Determine the [X, Y] coordinate at the center of the cell enclosing the given text.  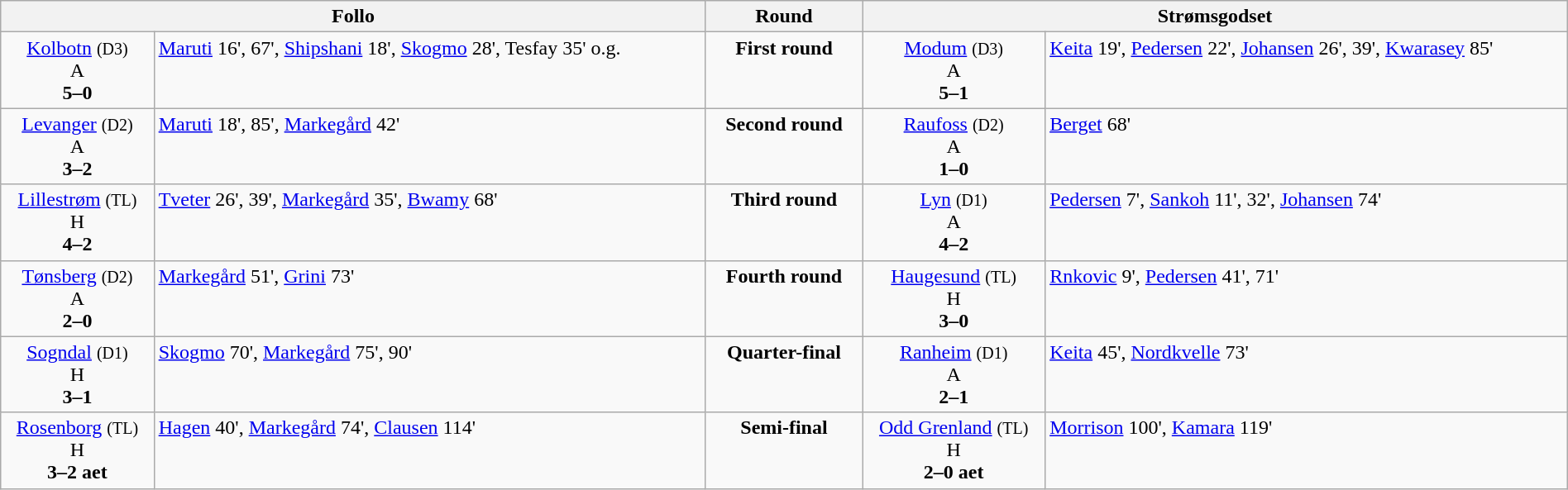
Lillestrøm (TL)H4–2 [78, 222]
Skogmo 70', Markegård 75', 90' [430, 374]
Hagen 40', Markegård 74', Clausen 114' [430, 450]
Third round [784, 222]
Sogndal (D1)H3–1 [78, 374]
Raufoss (D2)A1–0 [954, 146]
Markegård 51', Grini 73' [430, 298]
Strømsgodset [1216, 17]
Lyn (D1)A4–2 [954, 222]
Pedersen 7', Sankoh 11', 32', Johansen 74' [1307, 222]
Kolbotn (D3)A5–0 [78, 70]
Follo [353, 17]
Tønsberg (D2)A2–0 [78, 298]
Maruti 18', 85', Markegård 42' [430, 146]
Quarter-final [784, 374]
Tveter 26', 39', Markegård 35', Bwamy 68' [430, 222]
Ranheim (D1)A2–1 [954, 374]
Keita 19', Pedersen 22', Johansen 26', 39', Kwarasey 85' [1307, 70]
Levanger (D2)A3–2 [78, 146]
Morrison 100', Kamara 119' [1307, 450]
Berget 68' [1307, 146]
Fourth round [784, 298]
First round [784, 70]
Odd Grenland (TL)H2–0 aet [954, 450]
Semi-final [784, 450]
Maruti 16', 67', Shipshani 18', Skogmo 28', Tesfay 35' o.g. [430, 70]
Haugesund (TL)H3–0 [954, 298]
Rosenborg (TL)H3–2 aet [78, 450]
Modum (D3)A5–1 [954, 70]
Round [784, 17]
Keita 45', Nordkvelle 73' [1307, 374]
Second round [784, 146]
Rnkovic 9', Pedersen 41', 71' [1307, 298]
